Detect which cell encompasses the target text, then output its (X, Y) center coordinate. 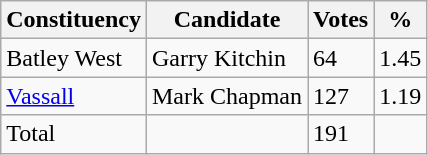
% (400, 20)
Candidate (226, 20)
Constituency (74, 20)
1.45 (400, 58)
Vassall (74, 96)
Garry Kitchin (226, 58)
Total (74, 134)
Batley West (74, 58)
Mark Chapman (226, 96)
1.19 (400, 96)
64 (341, 58)
Votes (341, 20)
191 (341, 134)
127 (341, 96)
